Detect which cell encompasses the target text, then output its [X, Y] center coordinate. 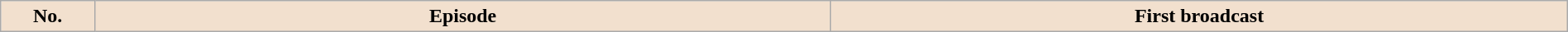
No. [48, 16]
First broadcast [1199, 16]
Episode [462, 16]
